For the text-containing cell, return its midpoint in (x, y) coordinate format. 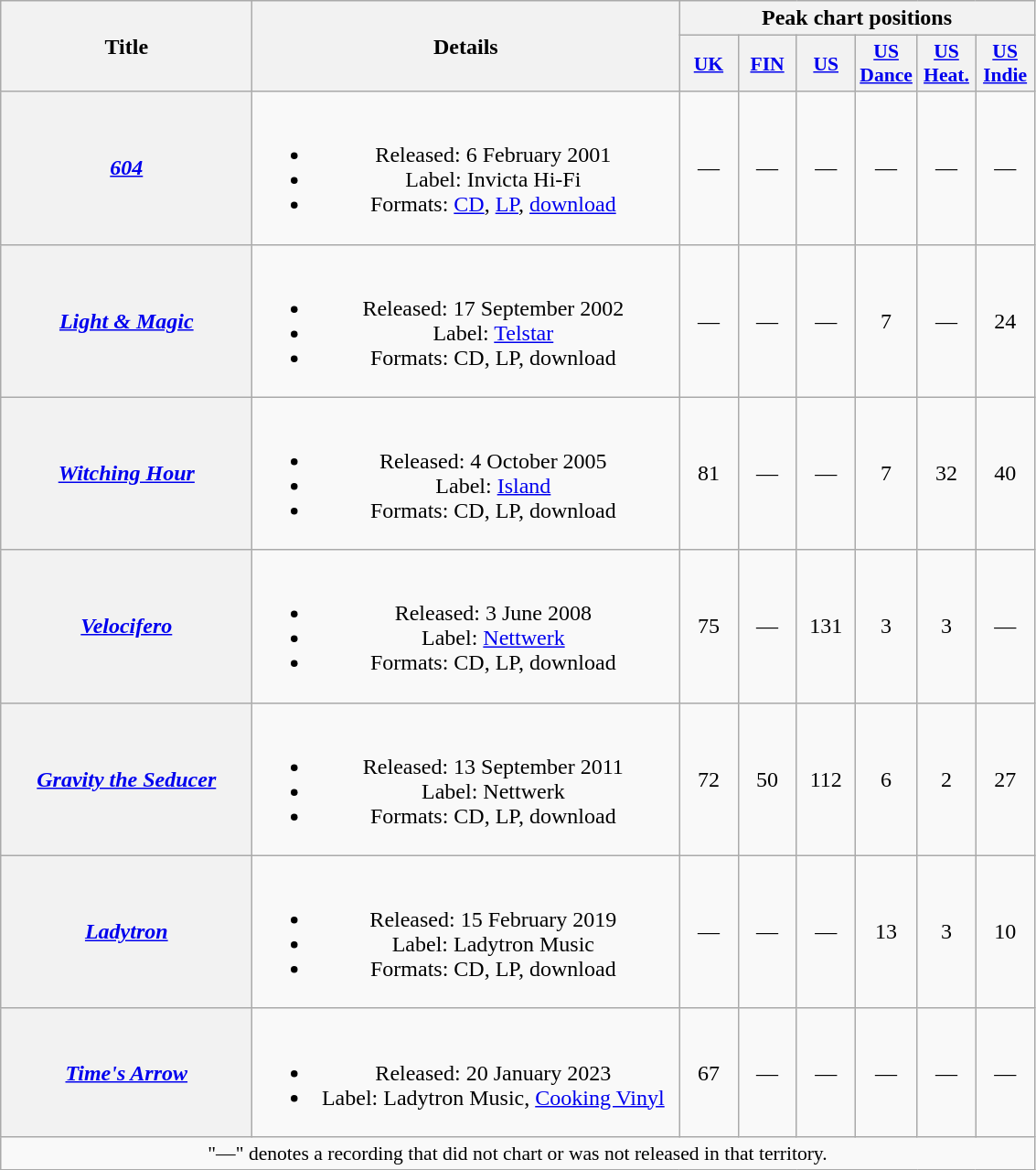
40 (1005, 474)
27 (1005, 779)
Time's Arrow (126, 1072)
Velocifero (126, 626)
US (826, 64)
Released: 17 September 2002Label: TelstarFormats: CD, LP, download (466, 320)
FIN (767, 64)
Released: 20 January 2023Label: Ladytron Music, Cooking Vinyl (466, 1072)
75 (709, 626)
2 (946, 779)
USIndie (1005, 64)
131 (826, 626)
USDance (886, 64)
Released: 6 February 2001Label: Invicta Hi-FiFormats: CD, LP, download (466, 168)
Witching Hour (126, 474)
Title (126, 46)
UK (709, 64)
32 (946, 474)
112 (826, 779)
Light & Magic (126, 320)
Released: 3 June 2008Label: NettwerkFormats: CD, LP, download (466, 626)
67 (709, 1072)
24 (1005, 320)
50 (767, 779)
604 (126, 168)
13 (886, 931)
81 (709, 474)
Released: 4 October 2005Label: IslandFormats: CD, LP, download (466, 474)
Released: 15 February 2019Label: Ladytron MusicFormats: CD, LP, download (466, 931)
"—" denotes a recording that did not chart or was not released in that territory. (518, 1153)
10 (1005, 931)
Gravity the Seducer (126, 779)
Released: 13 September 2011Label: NettwerkFormats: CD, LP, download (466, 779)
Details (466, 46)
Ladytron (126, 931)
72 (709, 779)
USHeat. (946, 64)
Peak chart positions (857, 18)
6 (886, 779)
